Return the (x, y) coordinate for the center point of the cell that contains the specified text.  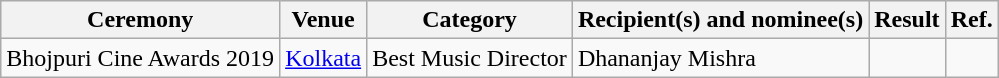
Ceremony (140, 20)
Result (907, 20)
Kolkata (324, 58)
Best Music Director (470, 58)
Dhananjay Mishra (720, 58)
Bhojpuri Cine Awards 2019 (140, 58)
Venue (324, 20)
Category (470, 20)
Recipient(s) and nominee(s) (720, 20)
Ref. (972, 20)
